Extract the (X, Y) coordinate from the center of the cell holding the provided text.  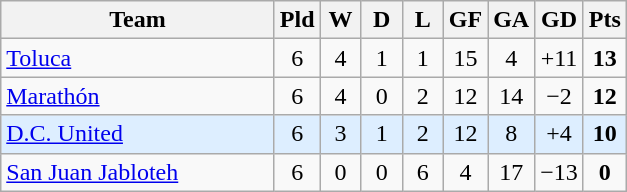
+4 (560, 134)
8 (512, 134)
10 (604, 134)
−13 (560, 172)
GD (560, 20)
L (422, 20)
Toluca (138, 58)
W (340, 20)
Pld (297, 20)
14 (512, 96)
3 (340, 134)
D.C. United (138, 134)
Pts (604, 20)
Marathón (138, 96)
+11 (560, 58)
17 (512, 172)
−2 (560, 96)
Team (138, 20)
GF (465, 20)
GA (512, 20)
San Juan Jabloteh (138, 172)
15 (465, 58)
13 (604, 58)
D (382, 20)
